Return the (x, y) coordinate for the center point of the cell that contains the specified text.  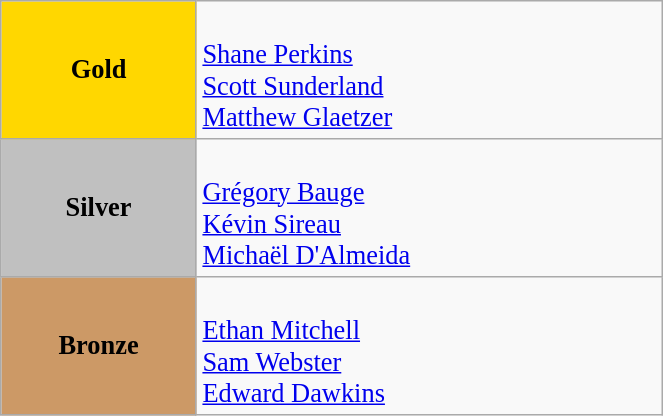
Ethan MitchellSam WebsterEdward Dawkins (429, 345)
Silver (99, 207)
Bronze (99, 345)
Grégory BaugeKévin SireauMichaël D'Almeida (429, 207)
Gold (99, 69)
Shane PerkinsScott SunderlandMatthew Glaetzer (429, 69)
